Detect which cell encompasses the target text, then output its (x, y) center coordinate. 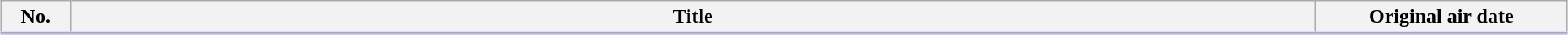
Title (693, 17)
No. (35, 17)
Original air date (1441, 17)
